Pinpoint the cell where the given text exists, returning its (X, Y) midpoint coordinate. 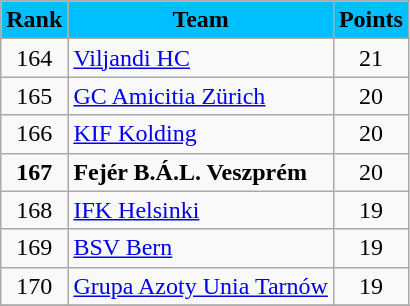
164 (34, 58)
IFK Helsinki (201, 210)
GC Amicitia Zürich (201, 96)
Grupa Azoty Unia Tarnów (201, 286)
BSV Bern (201, 248)
166 (34, 134)
168 (34, 210)
Viljandi HC (201, 58)
165 (34, 96)
Team (201, 20)
Rank (34, 20)
169 (34, 248)
Points (370, 20)
Fejér B.Á.L. Veszprém (201, 172)
167 (34, 172)
KIF Kolding (201, 134)
170 (34, 286)
21 (370, 58)
